Scan for the cell matching the given text and deliver its (X, Y) coordinate at center. 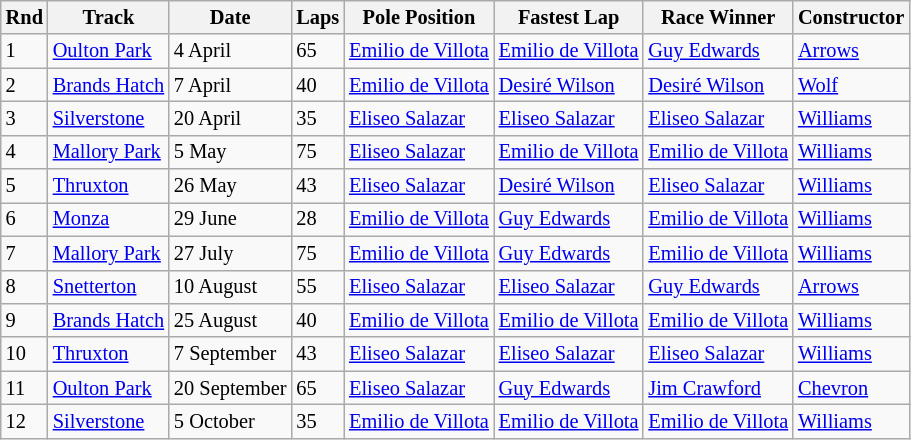
11 (24, 388)
27 July (230, 253)
55 (318, 287)
29 June (230, 219)
Constructor (851, 17)
3 (24, 118)
10 August (230, 287)
Rnd (24, 17)
4 April (230, 51)
8 (24, 287)
Race Winner (718, 17)
1 (24, 51)
25 August (230, 320)
20 April (230, 118)
10 (24, 354)
Snetterton (108, 287)
2 (24, 85)
Chevron (851, 388)
Wolf (851, 85)
5 October (230, 421)
28 (318, 219)
12 (24, 421)
7 September (230, 354)
4 (24, 152)
Monza (108, 219)
Pole Position (419, 17)
Laps (318, 17)
7 (24, 253)
7 April (230, 85)
6 (24, 219)
26 May (230, 186)
Jim Crawford (718, 388)
Fastest Lap (569, 17)
5 May (230, 152)
9 (24, 320)
Date (230, 17)
20 September (230, 388)
5 (24, 186)
Track (108, 17)
